Locate the cell with the specified text and output its (x, y) center coordinate. 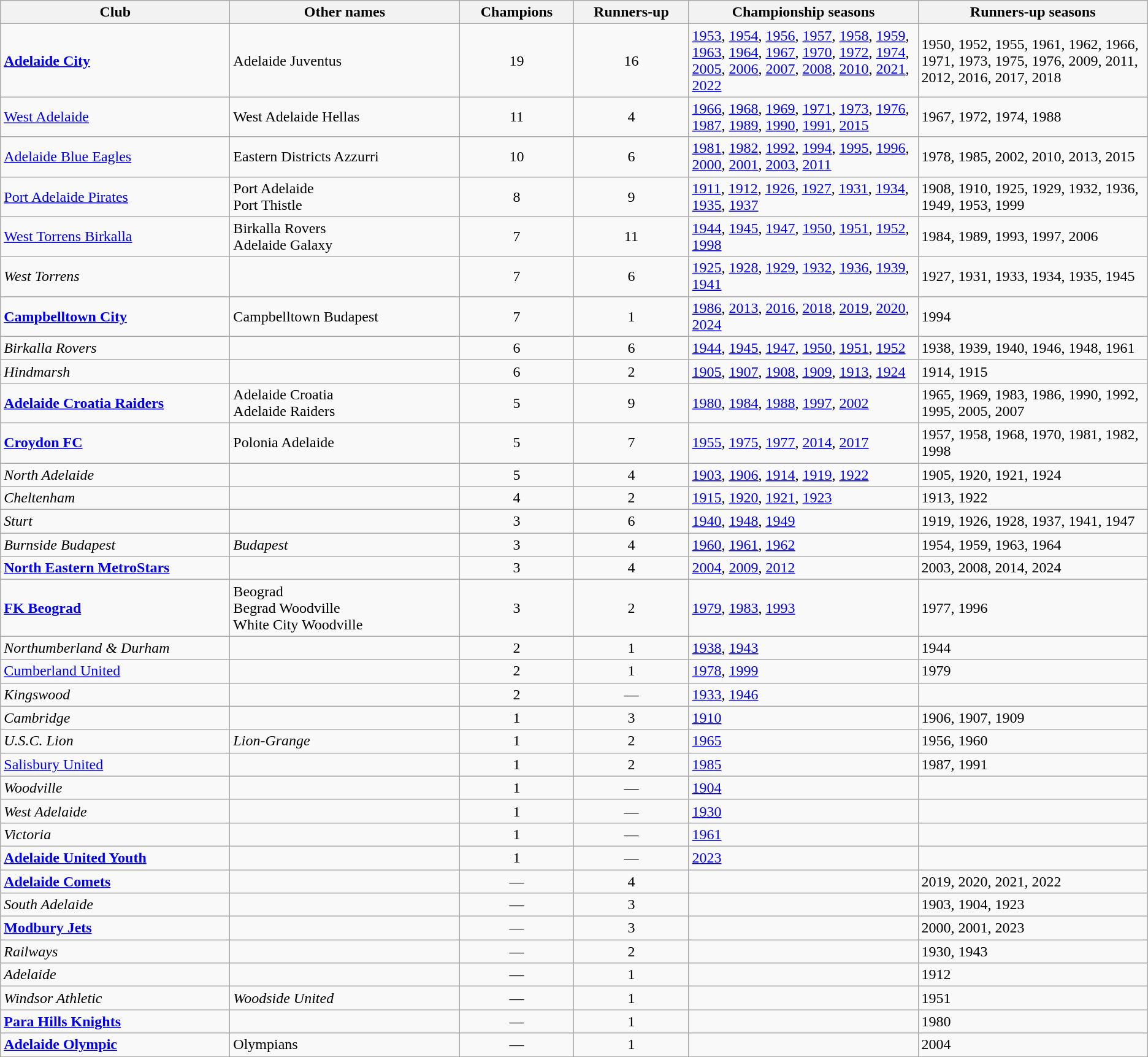
Eastern Districts Azzurri (345, 157)
Birkalla RoversAdelaide Galaxy (345, 237)
Adelaide Blue Eagles (115, 157)
Northumberland & Durham (115, 648)
1915, 1920, 1921, 1923 (803, 498)
U.S.C. Lion (115, 741)
2004 (1033, 1045)
1906, 1907, 1909 (1033, 718)
1984, 1989, 1993, 1997, 2006 (1033, 237)
1986, 2013, 2016, 2018, 2019, 2020, 2024 (803, 317)
1927, 1931, 1933, 1934, 1935, 1945 (1033, 276)
Hindmarsh (115, 371)
1987, 1991 (1033, 764)
Adelaide Juventus (345, 60)
2019, 2020, 2021, 2022 (1033, 882)
Railways (115, 951)
Adelaide CroatiaAdelaide Raiders (345, 402)
1967, 1972, 1974, 1988 (1033, 117)
Burnside Budapest (115, 545)
1977, 1996 (1033, 608)
West Torrens Birkalla (115, 237)
1954, 1959, 1963, 1964 (1033, 545)
Port AdelaidePort Thistle (345, 196)
Woodville (115, 788)
Croydon FC (115, 443)
1903, 1904, 1923 (1033, 905)
1925, 1928, 1929, 1932, 1936, 1939, 1941 (803, 276)
19 (516, 60)
1938, 1939, 1940, 1946, 1948, 1961 (1033, 348)
2000, 2001, 2023 (1033, 928)
Runners-up seasons (1033, 12)
1933, 1946 (803, 694)
2004, 2009, 2012 (803, 568)
1980 (1033, 1021)
1938, 1943 (803, 648)
1944, 1945, 1947, 1950, 1951, 1952 (803, 348)
Adelaide Croatia Raiders (115, 402)
1956, 1960 (1033, 741)
Championship seasons (803, 12)
Budapest (345, 545)
1919, 1926, 1928, 1937, 1941, 1947 (1033, 521)
16 (632, 60)
1960, 1961, 1962 (803, 545)
1955, 1975, 1977, 2014, 2017 (803, 443)
Birkalla Rovers (115, 348)
Adelaide United Youth (115, 858)
Sturt (115, 521)
1985 (803, 764)
1978, 1999 (803, 671)
1979, 1983, 1993 (803, 608)
1930, 1943 (1033, 951)
Modbury Jets (115, 928)
1905, 1907, 1908, 1909, 1913, 1924 (803, 371)
BeogradBegrad WoodvilleWhite City Woodville (345, 608)
1905, 1920, 1921, 1924 (1033, 474)
South Adelaide (115, 905)
Victoria (115, 834)
10 (516, 157)
1965, 1969, 1983, 1986, 1990, 1992, 1995, 2005, 2007 (1033, 402)
1912 (1033, 975)
1908, 1910, 1925, 1929, 1932, 1936, 1949, 1953, 1999 (1033, 196)
Adelaide Comets (115, 882)
1910 (803, 718)
8 (516, 196)
1950, 1952, 1955, 1961, 1962, 1966, 1971, 1973, 1975, 1976, 2009, 2011, 2012, 2016, 2017, 2018 (1033, 60)
Polonia Adelaide (345, 443)
Adelaide City (115, 60)
Windsor Athletic (115, 998)
2003, 2008, 2014, 2024 (1033, 568)
1957, 1958, 1968, 1970, 1981, 1982, 1998 (1033, 443)
Kingswood (115, 694)
North Adelaide (115, 474)
Cheltenham (115, 498)
Club (115, 12)
1981, 1982, 1992, 1994, 1995, 1996, 2000, 2001, 2003, 2011 (803, 157)
West Torrens (115, 276)
1965 (803, 741)
1951 (1033, 998)
1979 (1033, 671)
1944, 1945, 1947, 1950, 1951, 1952, 1998 (803, 237)
Cambridge (115, 718)
Campbelltown City (115, 317)
Campbelltown Budapest (345, 317)
1914, 1915 (1033, 371)
1913, 1922 (1033, 498)
West Adelaide Hellas (345, 117)
2023 (803, 858)
Adelaide Olympic (115, 1045)
Runners-up (632, 12)
Adelaide (115, 975)
1980, 1984, 1988, 1997, 2002 (803, 402)
Other names (345, 12)
North Eastern MetroStars (115, 568)
Para Hills Knights (115, 1021)
Lion-Grange (345, 741)
Woodside United (345, 998)
1966, 1968, 1969, 1971, 1973, 1976, 1987, 1989, 1990, 1991, 2015 (803, 117)
1911, 1912, 1926, 1927, 1931, 1934, 1935, 1937 (803, 196)
Olympians (345, 1045)
1940, 1948, 1949 (803, 521)
Cumberland United (115, 671)
FK Beograd (115, 608)
Champions (516, 12)
1904 (803, 788)
1944 (1033, 648)
1953, 1954, 1956, 1957, 1958, 1959, 1963, 1964, 1967, 1970, 1972, 1974, 2005, 2006, 2007, 2008, 2010, 2021, 2022 (803, 60)
1978, 1985, 2002, 2010, 2013, 2015 (1033, 157)
Port Adelaide Pirates (115, 196)
1930 (803, 811)
1903, 1906, 1914, 1919, 1922 (803, 474)
1994 (1033, 317)
Salisbury United (115, 764)
1961 (803, 834)
